Detect which cell encompasses the target text, then output its [x, y] center coordinate. 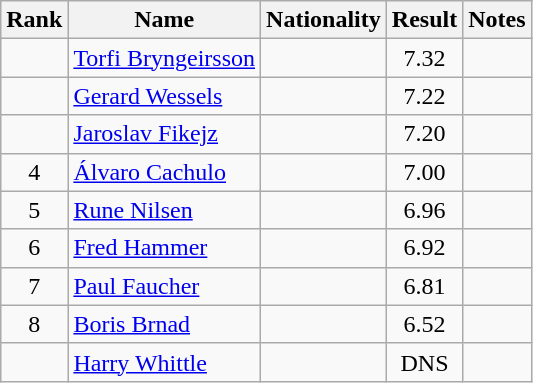
7 [34, 286]
7.22 [424, 96]
Result [424, 20]
6.96 [424, 210]
Gerard Wessels [164, 96]
Jaroslav Fikejz [164, 134]
Torfi Bryngeirsson [164, 58]
4 [34, 172]
DNS [424, 362]
7.20 [424, 134]
6.92 [424, 248]
Rank [34, 20]
7.00 [424, 172]
6.52 [424, 324]
Harry Whittle [164, 362]
Álvaro Cachulo [164, 172]
Rune Nilsen [164, 210]
8 [34, 324]
Paul Faucher [164, 286]
7.32 [424, 58]
6.81 [424, 286]
5 [34, 210]
Boris Brnad [164, 324]
Notes [497, 20]
Name [164, 20]
Nationality [324, 20]
Fred Hammer [164, 248]
6 [34, 248]
